Capture the cell that displays the provided text and extract its (x, y) central coordinate. 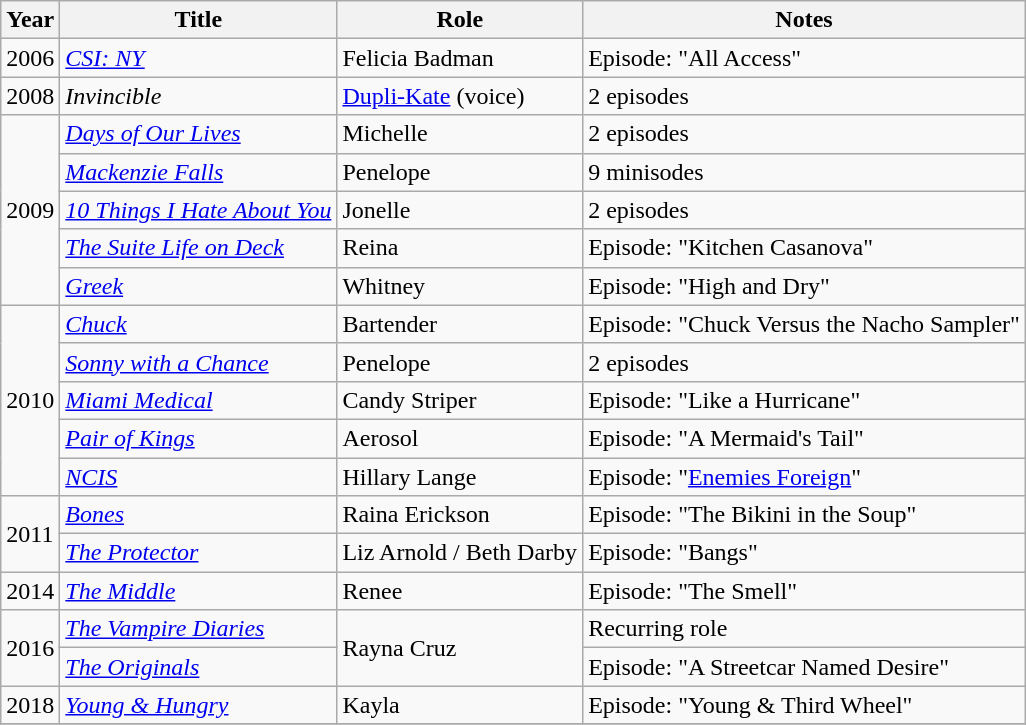
Days of Our Lives (198, 134)
Renee (460, 591)
Reina (460, 248)
Recurring role (804, 629)
Miami Medical (198, 400)
Dupli-Kate (voice) (460, 96)
Raina Erickson (460, 515)
Invincible (198, 96)
2009 (30, 210)
Bartender (460, 324)
Episode: "High and Dry" (804, 286)
2011 (30, 534)
Greek (198, 286)
Episode: "All Access" (804, 58)
Candy Striper (460, 400)
Episode: "A Mermaid's Tail" (804, 438)
Whitney (460, 286)
Jonelle (460, 210)
Episode: "The Smell" (804, 591)
Notes (804, 20)
2016 (30, 648)
Episode: "Like a Hurricane" (804, 400)
Year (30, 20)
Aerosol (460, 438)
Michelle (460, 134)
2006 (30, 58)
2008 (30, 96)
Episode: "Young & Third Wheel" (804, 705)
Sonny with a Chance (198, 362)
Kayla (460, 705)
Title (198, 20)
The Suite Life on Deck (198, 248)
Chuck (198, 324)
Bones (198, 515)
Episode: "Chuck Versus the Nacho Sampler" (804, 324)
Episode: "Enemies Foreign" (804, 477)
Episode: "Kitchen Casanova" (804, 248)
Episode: "The Bikini in the Soup" (804, 515)
The Middle (198, 591)
Mackenzie Falls (198, 172)
Young & Hungry (198, 705)
Episode: "A Streetcar Named Desire" (804, 667)
Role (460, 20)
Hillary Lange (460, 477)
The Originals (198, 667)
2010 (30, 400)
2014 (30, 591)
10 Things I Hate About You (198, 210)
Liz Arnold / Beth Darby (460, 553)
The Protector (198, 553)
2018 (30, 705)
9 minisodes (804, 172)
The Vampire Diaries (198, 629)
NCIS (198, 477)
Episode: "Bangs" (804, 553)
Felicia Badman (460, 58)
CSI: NY (198, 58)
Rayna Cruz (460, 648)
Pair of Kings (198, 438)
